Locate the cell with the specified text and output its [x, y] center coordinate. 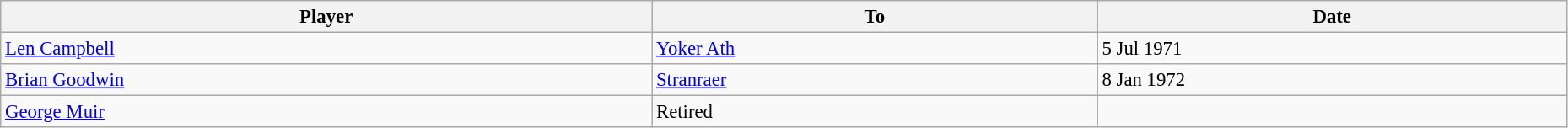
George Muir [326, 112]
Retired [875, 112]
8 Jan 1972 [1332, 80]
Stranraer [875, 80]
5 Jul 1971 [1332, 49]
Brian Goodwin [326, 80]
Len Campbell [326, 49]
To [875, 17]
Yoker Ath [875, 49]
Player [326, 17]
Date [1332, 17]
